Scan for the cell matching the given text and deliver its (x, y) coordinate at center. 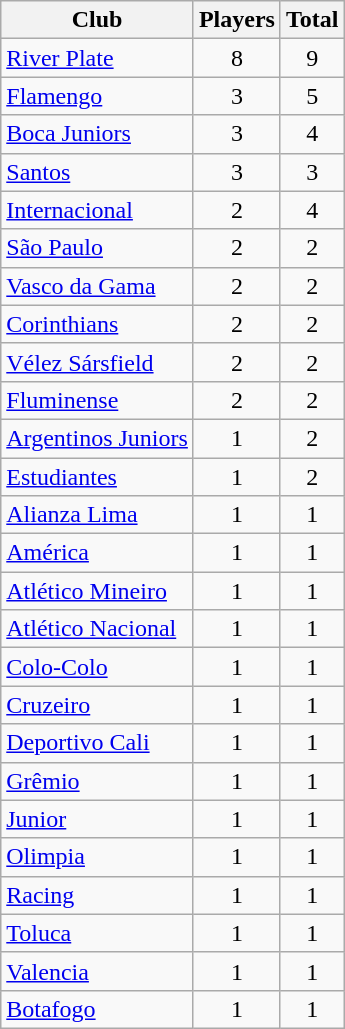
Flamengo (98, 96)
Toluca (98, 933)
Racing (98, 895)
Atlético Nacional (98, 629)
5 (312, 96)
8 (236, 58)
Internacional (98, 210)
Junior (98, 819)
Players (236, 20)
Deportivo Cali (98, 743)
Grêmio (98, 781)
Colo-Colo (98, 667)
Vasco da Gama (98, 286)
Atlético Mineiro (98, 591)
Argentinos Juniors (98, 438)
Boca Juniors (98, 134)
Cruzeiro (98, 705)
Santos (98, 172)
Estudiantes (98, 477)
Club (98, 20)
São Paulo (98, 248)
Valencia (98, 971)
9 (312, 58)
América (98, 553)
Fluminense (98, 400)
Vélez Sársfield (98, 362)
Total (312, 20)
River Plate (98, 58)
Botafogo (98, 1009)
Corinthians (98, 324)
Alianza Lima (98, 515)
Olimpia (98, 857)
